From the cell containing the given text, extract its center point as [X, Y] coordinate. 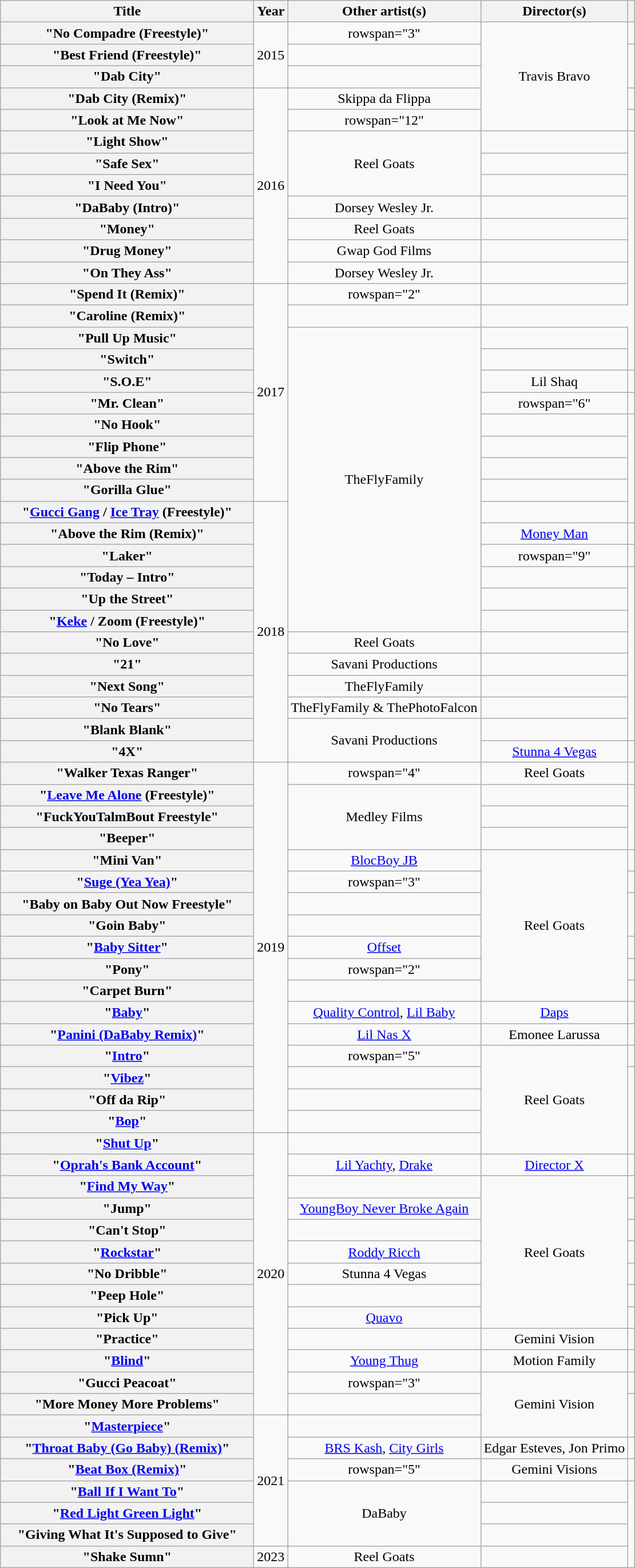
"Above the Rim" [127, 468]
"Carpet Burn" [127, 991]
2017 [271, 392]
Gemini Visions [554, 1470]
Skippa da Flippa [384, 98]
"Money" [127, 229]
"Ball If I Want To" [127, 1491]
Motion Family [554, 1361]
"Oprah's Bank Account" [127, 1165]
"Rockstar" [127, 1252]
"Suge (Yea Yea)" [127, 882]
rowspan="6" [554, 403]
Offset [384, 947]
"Caroline (Remix)" [127, 316]
"Light Show" [127, 142]
"Dab City (Remix)" [127, 98]
BRS Kash, City Girls [384, 1448]
BlocBoy JB [384, 860]
"Baby on Baby Out Now Freestyle" [127, 904]
rowspan="12" [384, 120]
"Laker" [127, 555]
"Beat Box (Remix)" [127, 1470]
"Gucci Gang / Ice Tray (Freestyle)" [127, 512]
"Safe Sex" [127, 164]
"Jump" [127, 1208]
"Drug Money" [127, 250]
"Switch" [127, 360]
"No Hook" [127, 425]
"Blind" [127, 1361]
Lil Shaq [554, 381]
"Baby" [127, 1013]
Money Man [554, 534]
Year [271, 11]
"Peep Hole" [127, 1295]
Quality Control, Lil Baby [384, 1013]
Daps [554, 1013]
"Goin Baby" [127, 925]
Edgar Esteves, Jon Primo [554, 1448]
Medley Films [384, 817]
"No Love" [127, 643]
2023 [271, 1557]
"Gorilla Glue" [127, 490]
"Gucci Peacoat" [127, 1383]
"Bop" [127, 1121]
"No Dribble" [127, 1273]
Quavo [384, 1317]
Director X [554, 1165]
"Up the Street" [127, 599]
2018 [271, 631]
"Practice" [127, 1339]
"Find My Way" [127, 1187]
"Pony" [127, 969]
"4X" [127, 751]
"Today – Intro" [127, 577]
Title [127, 11]
Young Thug [384, 1361]
"Leave Me Alone (Freestyle)" [127, 795]
"Red Light Green Light" [127, 1513]
"I Need You" [127, 185]
"Mr. Clean" [127, 403]
2015 [271, 55]
"Pick Up" [127, 1317]
"Pull Up Music" [127, 338]
"Look at Me Now" [127, 120]
"Blank Blank" [127, 730]
"21" [127, 664]
"Beeper" [127, 838]
"Giving What It's Supposed to Give" [127, 1535]
"Intro" [127, 1056]
"Above the Rim (Remix)" [127, 534]
"Best Friend (Freestyle)" [127, 55]
"Shake Sumn" [127, 1557]
TheFlyFamily & ThePhotoFalcon [384, 708]
"Off da Rip" [127, 1100]
"Keke / Zoom (Freestyle)" [127, 620]
Director(s) [554, 11]
YoungBoy Never Broke Again [384, 1208]
"S.O.E" [127, 381]
"DaBaby (Intro)" [127, 207]
Lil Yachty, Drake [384, 1165]
"Baby Sitter" [127, 947]
"Flip Phone" [127, 447]
"No Compadre (Freestyle)" [127, 33]
Emonee Larussa [554, 1034]
"Next Song" [127, 686]
"Can't Stop" [127, 1230]
Lil Nas X [384, 1034]
"Panini (DaBaby Remix)" [127, 1034]
Gwap God Films [384, 250]
2020 [271, 1274]
"No Tears" [127, 708]
"FuckYouTalmBout Freestyle" [127, 817]
rowspan="4" [384, 773]
Roddy Ricch [384, 1252]
"More Money More Problems" [127, 1404]
"On They Ass" [127, 273]
"Mini Van" [127, 860]
"Throat Baby (Go Baby) (Remix)" [127, 1448]
rowspan="9" [554, 555]
2021 [271, 1481]
2016 [271, 185]
Other artist(s) [384, 11]
"Spend It (Remix)" [127, 295]
"Shut Up" [127, 1143]
"Vibez" [127, 1078]
"Masterpiece" [127, 1426]
"Walker Texas Ranger" [127, 773]
Travis Bravo [554, 77]
DaBaby [384, 1513]
"Dab City" [127, 77]
2019 [271, 947]
